For the text-containing cell, return its midpoint in [x, y] coordinate format. 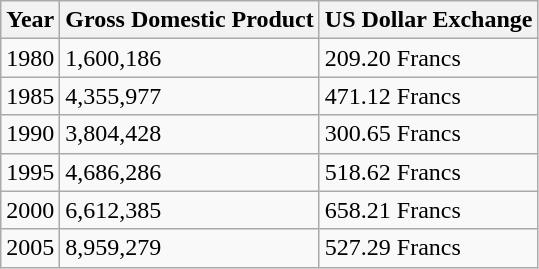
518.62 Francs [428, 172]
1990 [30, 134]
Gross Domestic Product [190, 20]
3,804,428 [190, 134]
471.12 Francs [428, 96]
8,959,279 [190, 248]
4,686,286 [190, 172]
2000 [30, 210]
1980 [30, 58]
209.20 Francs [428, 58]
1985 [30, 96]
300.65 Francs [428, 134]
527.29 Francs [428, 248]
658.21 Francs [428, 210]
Year [30, 20]
2005 [30, 248]
1,600,186 [190, 58]
1995 [30, 172]
US Dollar Exchange [428, 20]
4,355,977 [190, 96]
6,612,385 [190, 210]
